Return the [x, y] coordinate for the center point of the cell that contains the specified text.  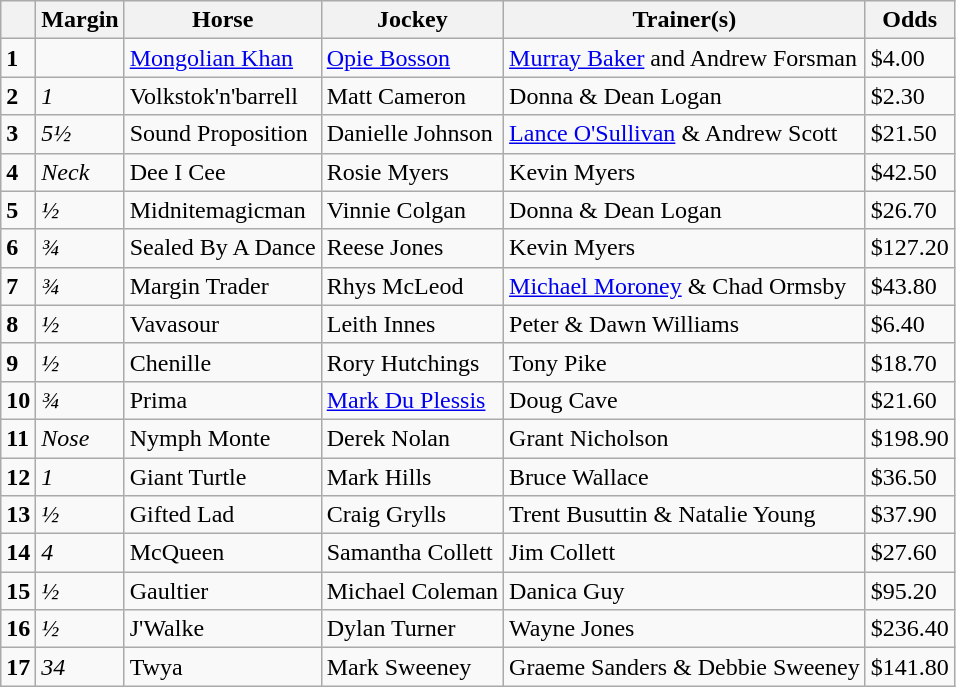
Danica Guy [685, 591]
Murray Baker and Andrew Forsman [685, 58]
Twya [222, 667]
15 [18, 591]
7 [18, 286]
Mark Hills [412, 477]
Chenille [222, 362]
Craig Grylls [412, 515]
$36.50 [910, 477]
Derek Nolan [412, 438]
Graeme Sanders & Debbie Sweeney [685, 667]
Mark Du Plessis [412, 400]
$2.30 [910, 96]
$4.00 [910, 58]
Lance O'Sullivan & Andrew Scott [685, 134]
$21.60 [910, 400]
$127.20 [910, 248]
Odds [910, 20]
$18.70 [910, 362]
McQueen [222, 553]
14 [18, 553]
6 [18, 248]
Opie Bosson [412, 58]
Michael Moroney & Chad Ormsby [685, 286]
5½ [80, 134]
Neck [80, 172]
5 [18, 210]
Mark Sweeney [412, 667]
Reese Jones [412, 248]
Dee I Cee [222, 172]
Trainer(s) [685, 20]
17 [18, 667]
8 [18, 324]
Grant Nicholson [685, 438]
Mongolian Khan [222, 58]
Matt Cameron [412, 96]
Horse [222, 20]
Michael Coleman [412, 591]
2 [18, 96]
Vinnie Colgan [412, 210]
Danielle Johnson [412, 134]
Rory Hutchings [412, 362]
$198.90 [910, 438]
16 [18, 629]
12 [18, 477]
Sound Proposition [222, 134]
Jim Collett [685, 553]
Midnitemagicman [222, 210]
Prima [222, 400]
$27.60 [910, 553]
10 [18, 400]
Margin [80, 20]
Rosie Myers [412, 172]
$43.80 [910, 286]
Bruce Wallace [685, 477]
$21.50 [910, 134]
Rhys McLeod [412, 286]
$26.70 [910, 210]
$236.40 [910, 629]
Gifted Lad [222, 515]
Trent Busuttin & Natalie Young [685, 515]
Jockey [412, 20]
13 [18, 515]
Gaultier [222, 591]
Wayne Jones [685, 629]
Dylan Turner [412, 629]
Margin Trader [222, 286]
Tony Pike [685, 362]
Nymph Monte [222, 438]
Vavasour [222, 324]
$42.50 [910, 172]
Nose [80, 438]
3 [18, 134]
J'Walke [222, 629]
Samantha Collett [412, 553]
9 [18, 362]
Doug Cave [685, 400]
$37.90 [910, 515]
11 [18, 438]
Sealed By A Dance [222, 248]
$6.40 [910, 324]
$141.80 [910, 667]
$95.20 [910, 591]
Volkstok'n'barrell [222, 96]
Peter & Dawn Williams [685, 324]
34 [80, 667]
Giant Turtle [222, 477]
Leith Innes [412, 324]
